Capture the cell that displays the provided text and extract its (X, Y) central coordinate. 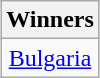
Bulgaria (50, 58)
Winners (50, 20)
